Capture the cell that displays the provided text and extract its (X, Y) central coordinate. 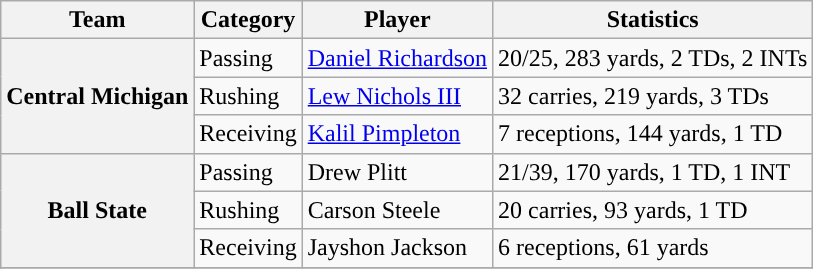
20/25, 283 yards, 2 TDs, 2 INTs (653, 58)
Kalil Pimpleton (397, 134)
7 receptions, 144 yards, 1 TD (653, 134)
Carson Steele (397, 210)
6 receptions, 61 yards (653, 248)
20 carries, 93 yards, 1 TD (653, 210)
Ball State (98, 210)
Drew Plitt (397, 172)
Player (397, 20)
Lew Nichols III (397, 96)
Daniel Richardson (397, 58)
Category (248, 20)
Central Michigan (98, 96)
Team (98, 20)
21/39, 170 yards, 1 TD, 1 INT (653, 172)
Statistics (653, 20)
Jayshon Jackson (397, 248)
32 carries, 219 yards, 3 TDs (653, 96)
